Find where the given text appears and provide that cell's center as (x, y) coordinate. 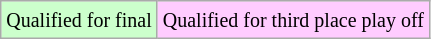
Qualified for final (80, 20)
Qualified for third place play off (293, 20)
